Output the [X, Y] coordinate of the center of the cell containing the given text.  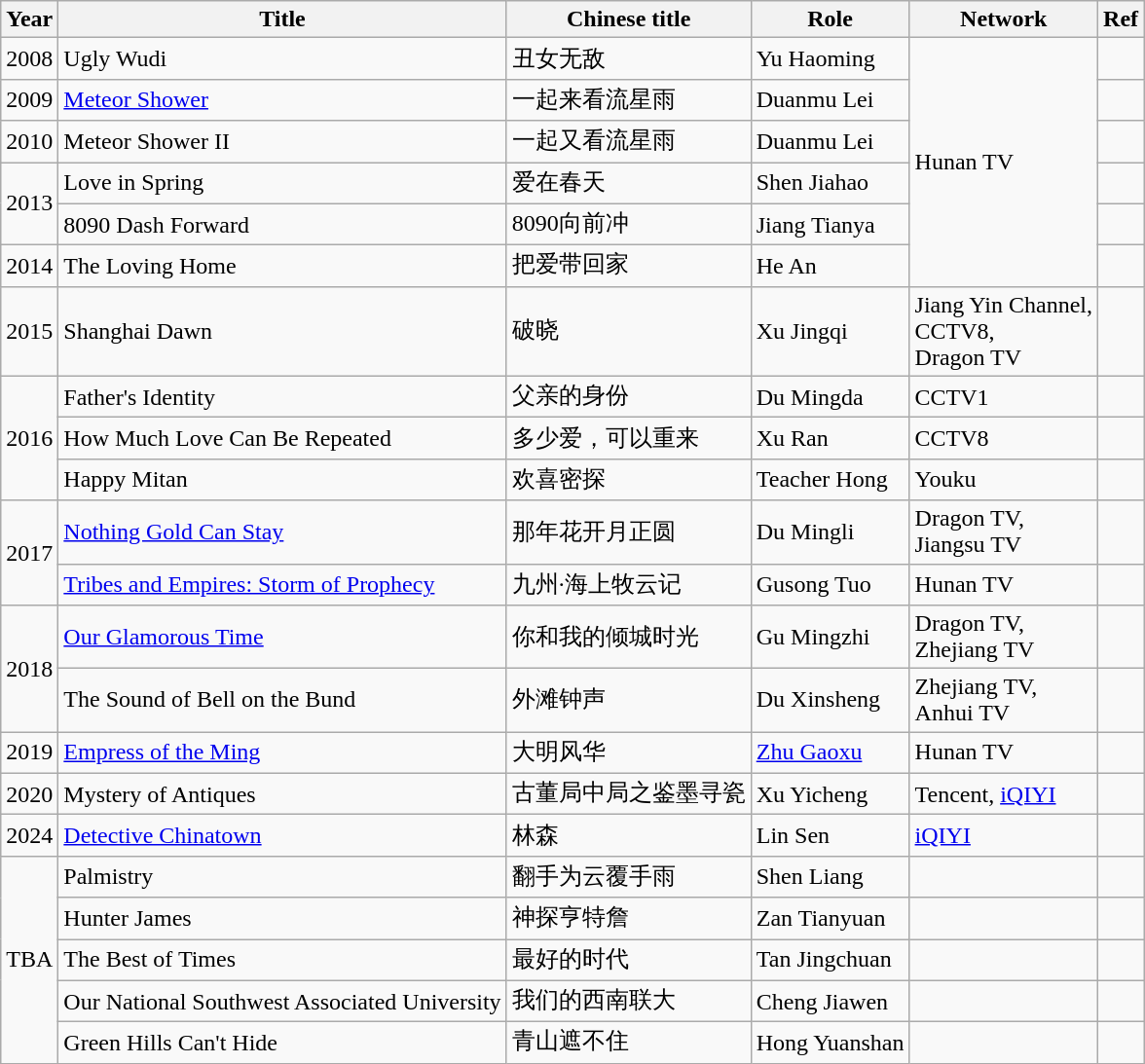
你和我的倾城时光 [629, 637]
翻手为云覆手雨 [629, 876]
Yu Haoming [830, 58]
Teacher Hong [830, 479]
iQIYI [1004, 835]
把爱带回家 [629, 267]
Tencent, iQIYI [1004, 794]
Love in Spring [282, 183]
Tribes and Empires: Storm of Prophecy [282, 584]
Xu Yicheng [830, 794]
青山遮不住 [629, 1044]
Meteor Shower [282, 99]
Jiang Yin Channel,CCTV8,Dragon TV [1004, 331]
The Sound of Bell on the Bund [282, 701]
Role [830, 19]
多少爱，可以重来 [629, 438]
Nothing Gold Can Stay [282, 532]
九州·海上牧云记 [629, 584]
Ugly Wudi [282, 58]
2010 [29, 142]
Detective Chinatown [282, 835]
2009 [29, 99]
我们的西南联大 [629, 1001]
Lin Sen [830, 835]
Dragon TV,Jiangsu TV [1004, 532]
Gusong Tuo [830, 584]
爱在春天 [629, 183]
林森 [629, 835]
2015 [29, 331]
Du Mingda [830, 397]
Jiang Tianya [830, 224]
大明风华 [629, 753]
CCTV1 [1004, 397]
The Best of Times [282, 960]
TBA [29, 960]
Hunter James [282, 919]
Xu Jingqi [830, 331]
2020 [29, 794]
Cheng Jiawen [830, 1001]
Zan Tianyuan [830, 919]
He An [830, 267]
Gu Mingzhi [830, 637]
Shen Jiahao [830, 183]
丑女无敌 [629, 58]
最好的时代 [629, 960]
Meteor Shower II [282, 142]
8090 Dash Forward [282, 224]
Du Mingli [830, 532]
Our National Southwest Associated University [282, 1001]
Ref [1122, 19]
Shen Liang [830, 876]
欢喜密探 [629, 479]
外滩钟声 [629, 701]
Mystery of Antiques [282, 794]
Du Xinsheng [830, 701]
Empress of the Ming [282, 753]
2008 [29, 58]
2016 [29, 438]
Palmistry [282, 876]
那年花开月正圆 [629, 532]
Father's Identity [282, 397]
Hong Yuanshan [830, 1044]
2018 [29, 669]
Youku [1004, 479]
Title [282, 19]
2013 [29, 202]
2017 [29, 553]
Zhu Gaoxu [830, 753]
Shanghai Dawn [282, 331]
破晓 [629, 331]
2014 [29, 267]
Network [1004, 19]
Year [29, 19]
Chinese title [629, 19]
Dragon TV,Zhejiang TV [1004, 637]
一起又看流星雨 [629, 142]
2024 [29, 835]
古董局中局之鉴墨寻瓷 [629, 794]
The Loving Home [282, 267]
Our Glamorous Time [282, 637]
Xu Ran [830, 438]
神探亨特詹 [629, 919]
2019 [29, 753]
Tan Jingchuan [830, 960]
How Much Love Can Be Repeated [282, 438]
父亲的身份 [629, 397]
一起来看流星雨 [629, 99]
8090向前冲 [629, 224]
Happy Mitan [282, 479]
CCTV8 [1004, 438]
Zhejiang TV,Anhui TV [1004, 701]
Green Hills Can't Hide [282, 1044]
